Detect which cell encompasses the target text, then output its [X, Y] center coordinate. 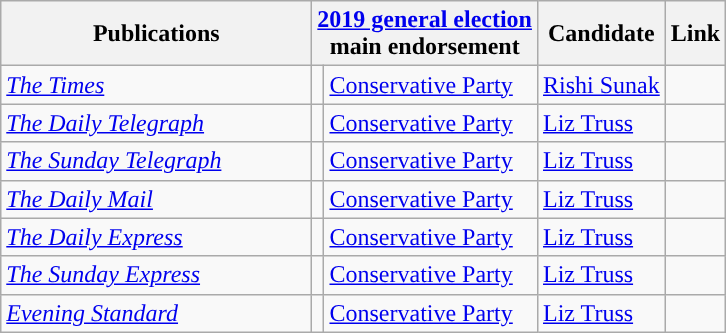
The Daily Mail [156, 199]
The Daily Express [156, 237]
Link [695, 34]
The Sunday Express [156, 275]
2019 general electionmain endorsement [425, 34]
Publications [156, 34]
Candidate [601, 34]
The Sunday Telegraph [156, 161]
Evening Standard [156, 313]
The Times [156, 85]
Rishi Sunak [601, 85]
The Daily Telegraph [156, 123]
